Output the [x, y] coordinate of the center of the cell containing the given text.  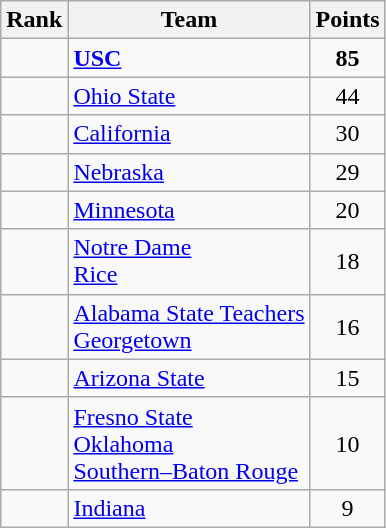
44 [348, 96]
29 [348, 172]
Minnesota [189, 210]
85 [348, 58]
Team [189, 20]
Ohio State [189, 96]
Alabama State TeachersGeorgetown [189, 326]
Rank [34, 20]
9 [348, 508]
Indiana [189, 508]
Points [348, 20]
Fresno StateOklahomaSouthern–Baton Rouge [189, 443]
20 [348, 210]
18 [348, 262]
10 [348, 443]
Nebraska [189, 172]
Notre DameRice [189, 262]
USC [189, 58]
30 [348, 134]
15 [348, 378]
16 [348, 326]
Arizona State [189, 378]
California [189, 134]
